Provide the [X, Y] coordinate of the cell's center where the given text is located.  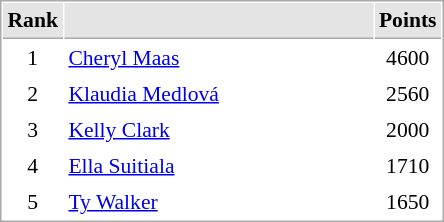
Points [408, 21]
2000 [408, 129]
2 [32, 93]
Cheryl Maas [218, 57]
4600 [408, 57]
Rank [32, 21]
5 [32, 201]
Kelly Clark [218, 129]
1 [32, 57]
3 [32, 129]
Ty Walker [218, 201]
Klaudia Medlová [218, 93]
1650 [408, 201]
1710 [408, 165]
Ella Suitiala [218, 165]
4 [32, 165]
2560 [408, 93]
